Extract the (x, y) coordinate from the center of the cell holding the provided text.  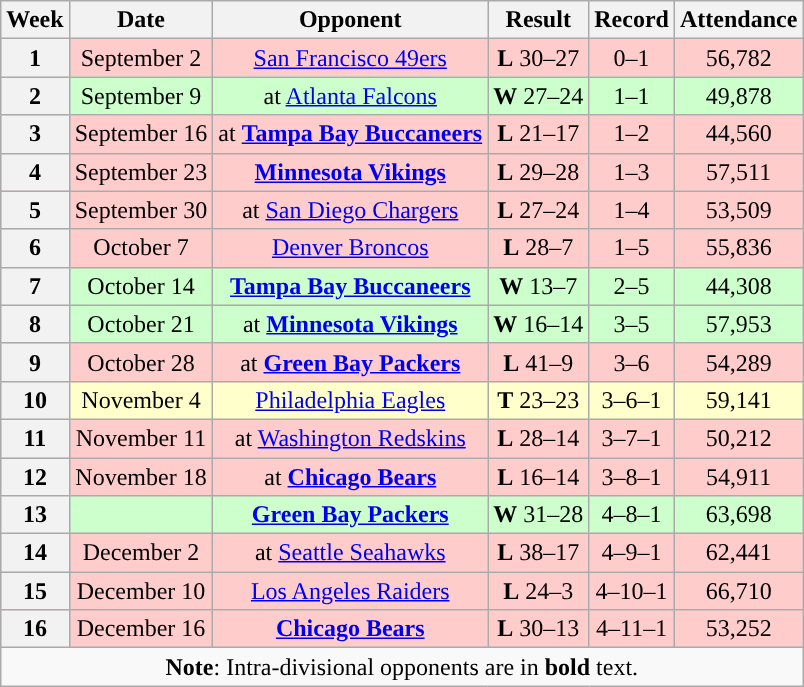
Date (141, 20)
57,511 (738, 172)
50,212 (738, 438)
1–3 (632, 172)
4–9–1 (632, 553)
L 30–27 (538, 58)
59,141 (738, 400)
at Green Bay Packers (350, 362)
53,509 (738, 210)
13 (35, 515)
44,308 (738, 286)
15 (35, 591)
Opponent (350, 20)
W 27–24 (538, 96)
September 30 (141, 210)
December 10 (141, 591)
Note: Intra-divisional opponents are in bold text. (402, 667)
4–8–1 (632, 515)
4–10–1 (632, 591)
7 (35, 286)
1–4 (632, 210)
54,911 (738, 477)
6 (35, 248)
L 21–17 (538, 134)
October 28 (141, 362)
63,698 (738, 515)
at Chicago Bears (350, 477)
Week (35, 20)
3–6–1 (632, 400)
L 29–28 (538, 172)
November 18 (141, 477)
Chicago Bears (350, 629)
Los Angeles Raiders (350, 591)
14 (35, 553)
Result (538, 20)
49,878 (738, 96)
16 (35, 629)
Denver Broncos (350, 248)
56,782 (738, 58)
0–1 (632, 58)
12 (35, 477)
November 4 (141, 400)
at San Diego Chargers (350, 210)
4–11–1 (632, 629)
W 13–7 (538, 286)
at Atlanta Falcons (350, 96)
Minnesota Vikings (350, 172)
2–5 (632, 286)
Tampa Bay Buccaneers (350, 286)
at Washington Redskins (350, 438)
3–5 (632, 324)
3 (35, 134)
3–8–1 (632, 477)
at Seattle Seahawks (350, 553)
L 16–14 (538, 477)
October 7 (141, 248)
L 27–24 (538, 210)
W 16–14 (538, 324)
1 (35, 58)
4 (35, 172)
November 11 (141, 438)
3–7–1 (632, 438)
L 38–17 (538, 553)
October 14 (141, 286)
57,953 (738, 324)
53,252 (738, 629)
Attendance (738, 20)
L 28–7 (538, 248)
8 (35, 324)
September 2 (141, 58)
1–5 (632, 248)
at Tampa Bay Buccaneers (350, 134)
Green Bay Packers (350, 515)
L 24–3 (538, 591)
October 21 (141, 324)
L 41–9 (538, 362)
September 23 (141, 172)
at Minnesota Vikings (350, 324)
September 9 (141, 96)
December 16 (141, 629)
2 (35, 96)
December 2 (141, 553)
5 (35, 210)
10 (35, 400)
San Francisco 49ers (350, 58)
62,441 (738, 553)
9 (35, 362)
W 31–28 (538, 515)
1–1 (632, 96)
L 30–13 (538, 629)
L 28–14 (538, 438)
66,710 (738, 591)
55,836 (738, 248)
Record (632, 20)
11 (35, 438)
1–2 (632, 134)
54,289 (738, 362)
T 23–23 (538, 400)
September 16 (141, 134)
3–6 (632, 362)
Philadelphia Eagles (350, 400)
44,560 (738, 134)
